Pinpoint the cell where the given text exists, returning its (x, y) midpoint coordinate. 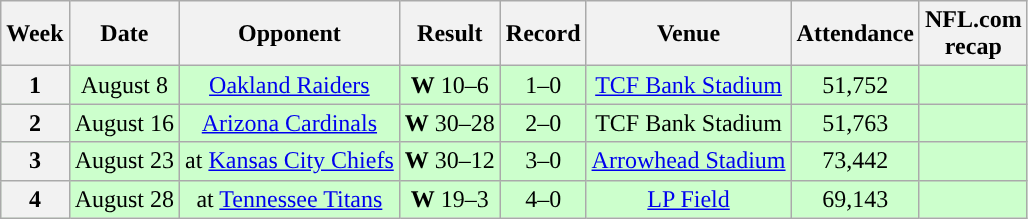
NFL.comrecap (973, 34)
August 23 (124, 161)
Week (35, 34)
W 10–6 (450, 85)
Record (543, 34)
August 16 (124, 123)
at Tennessee Titans (290, 199)
51,763 (855, 123)
69,143 (855, 199)
Oakland Raiders (290, 85)
2–0 (543, 123)
Attendance (855, 34)
1–0 (543, 85)
2 (35, 123)
3 (35, 161)
Result (450, 34)
3–0 (543, 161)
4 (35, 199)
LP Field (688, 199)
Venue (688, 34)
4–0 (543, 199)
73,442 (855, 161)
W 19–3 (450, 199)
51,752 (855, 85)
1 (35, 85)
Arizona Cardinals (290, 123)
Opponent (290, 34)
W 30–28 (450, 123)
August 8 (124, 85)
Arrowhead Stadium (688, 161)
at Kansas City Chiefs (290, 161)
W 30–12 (450, 161)
Date (124, 34)
August 28 (124, 199)
